For the text-containing cell, return its midpoint in [x, y] coordinate format. 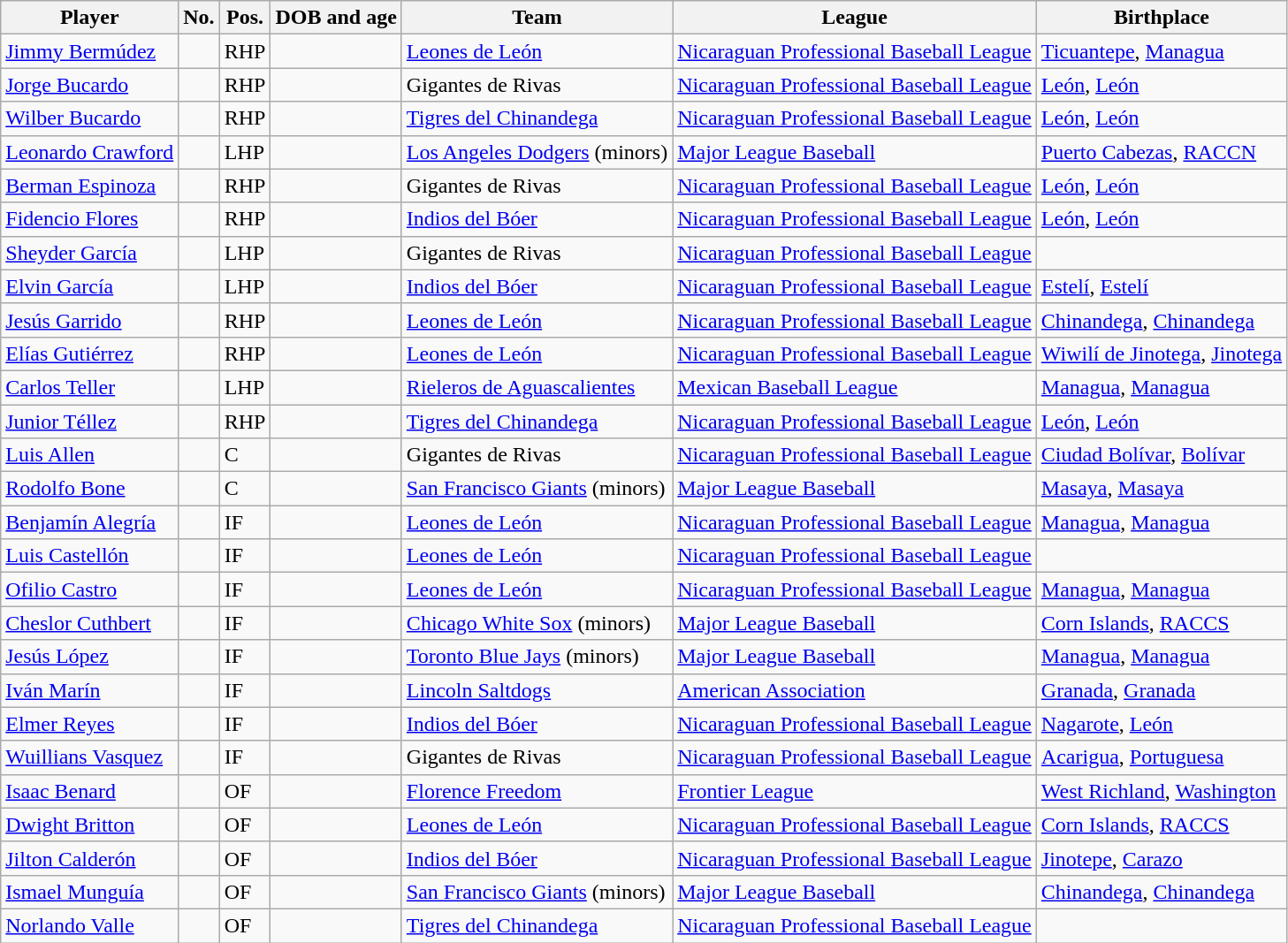
Cheslor Cuthbert [90, 623]
West Richland, Washington [1162, 791]
American Association [855, 690]
Ismael Munguía [90, 892]
Fidencio Flores [90, 219]
Lincoln Saltdogs [537, 690]
Toronto Blue Jays (minors) [537, 657]
Wiwilí de Jinotega, Jinotega [1162, 354]
Rieleros de Aguascalientes [537, 387]
Elmer Reyes [90, 724]
Jorge Bucardo [90, 85]
Luis Allen [90, 455]
Acarigua, Portuguesa [1162, 757]
Elvin García [90, 286]
Rodolfo Bone [90, 489]
Junior Téllez [90, 422]
Ciudad Bolívar, Bolívar [1162, 455]
Benjamín Alegría [90, 522]
Norlando Valle [90, 925]
Iván Marín [90, 690]
Estelí, Estelí [1162, 286]
Ticuantepe, Managua [1162, 51]
Leonardo Crawford [90, 152]
Elías Gutiérrez [90, 354]
Wuillians Vasquez [90, 757]
Team [537, 18]
Isaac Benard [90, 791]
Birthplace [1162, 18]
Mexican Baseball League [855, 387]
Chicago White Sox (minors) [537, 623]
DOB and age [336, 18]
Dwight Britton [90, 825]
Ofilio Castro [90, 589]
Jimmy Bermúdez [90, 51]
Luis Castellón [90, 556]
Jilton Calderón [90, 858]
Frontier League [855, 791]
Jesús Garrido [90, 320]
Carlos Teller [90, 387]
Masaya, Masaya [1162, 489]
Player [90, 18]
Puerto Cabezas, RACCN [1162, 152]
Florence Freedom [537, 791]
Granada, Granada [1162, 690]
League [855, 18]
Sheyder García [90, 253]
Nagarote, León [1162, 724]
Pos. [245, 18]
Los Angeles Dodgers (minors) [537, 152]
Jesús López [90, 657]
Berman Espinoza [90, 186]
Jinotepe, Carazo [1162, 858]
No. [199, 18]
Wilber Bucardo [90, 118]
